Scan for the cell matching the given text and deliver its (X, Y) coordinate at center. 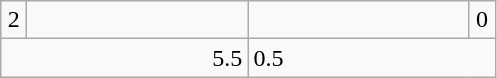
0.5 (372, 58)
0 (482, 20)
5.5 (124, 58)
2 (14, 20)
